Pinpoint the cell where the given text exists, returning its (x, y) midpoint coordinate. 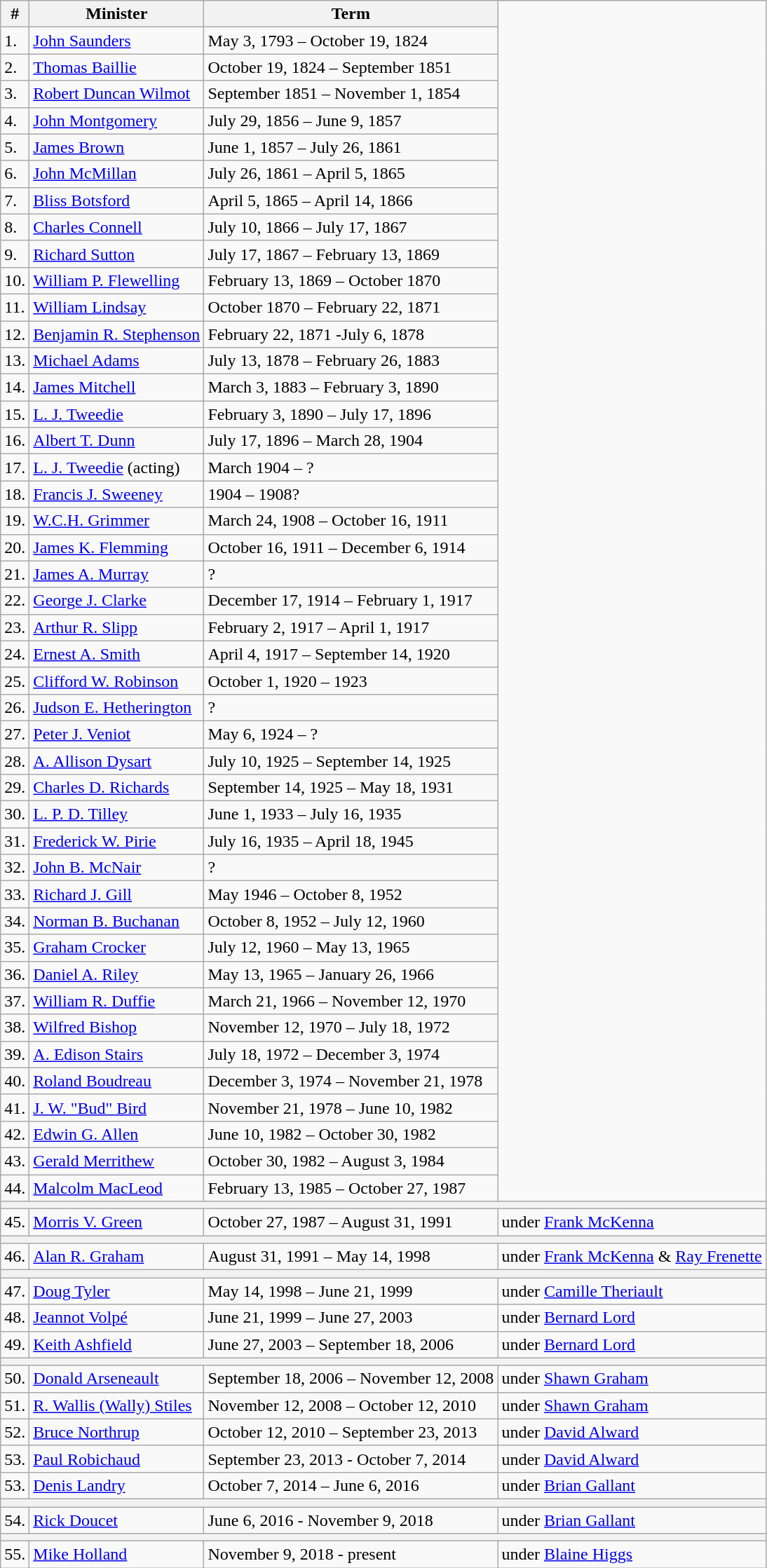
John McMillan (116, 174)
May 6, 1924 – ? (351, 734)
2. (15, 67)
Norman B. Buchanan (116, 921)
25. (15, 681)
8. (15, 227)
17. (15, 468)
24. (15, 654)
February 13, 1869 – October 1870 (351, 280)
February 3, 1890 – July 17, 1896 (351, 414)
March 3, 1883 – February 3, 1890 (351, 388)
under Blaine Higgs (632, 1555)
Gerald Merrithew (116, 1161)
47. (15, 1291)
23. (15, 627)
March 24, 1908 – October 16, 1911 (351, 521)
October 7, 2014 – June 6, 2016 (351, 1485)
July 12, 1960 – May 13, 1965 (351, 948)
37. (15, 1001)
under Frank McKenna & Ray Frenette (632, 1257)
February 2, 1917 – April 1, 1917 (351, 627)
21. (15, 574)
December 17, 1914 – February 1, 1917 (351, 601)
13. (15, 361)
Rick Doucet (116, 1520)
51. (15, 1405)
April 4, 1917 – September 14, 1920 (351, 654)
Michael Adams (116, 361)
July 13, 1878 – February 26, 1883 (351, 361)
June 27, 2003 – September 18, 2006 (351, 1344)
October 12, 2010 – September 23, 2013 (351, 1432)
June 10, 1982 – October 30, 1982 (351, 1134)
William P. Flewelling (116, 280)
44. (15, 1188)
July 10, 1866 – July 17, 1867 (351, 227)
43. (15, 1161)
40. (15, 1081)
A. Edison Stairs (116, 1054)
# (15, 14)
October 8, 1952 – July 12, 1960 (351, 921)
28. (15, 761)
October 16, 1911 – December 6, 1914 (351, 547)
18. (15, 494)
19. (15, 521)
Francis J. Sweeney (116, 494)
4. (15, 121)
50. (15, 1379)
October 30, 1982 – August 3, 1984 (351, 1161)
Edwin G. Allen (116, 1134)
March 21, 1966 – November 12, 1970 (351, 1001)
May 14, 1998 – June 21, 1999 (351, 1291)
November 12, 2008 – October 12, 2010 (351, 1405)
22. (15, 601)
Mike Holland (116, 1555)
July 26, 1861 – April 5, 1865 (351, 174)
July 17, 1867 – February 13, 1869 (351, 254)
31. (15, 841)
Frederick W. Pirie (116, 841)
July 29, 1856 – June 9, 1857 (351, 121)
July 10, 1925 – September 14, 1925 (351, 761)
William Lindsay (116, 307)
November 12, 1970 – July 18, 1972 (351, 1028)
September 14, 1925 – May 18, 1931 (351, 788)
Clifford W. Robinson (116, 681)
12. (15, 334)
Wilfred Bishop (116, 1028)
October 1870 – February 22, 1871 (351, 307)
A. Allison Dysart (116, 761)
September 23, 2013 - October 7, 2014 (351, 1459)
Ernest A. Smith (116, 654)
Richard J. Gill (116, 894)
October 1, 1920 – 1923 (351, 681)
October 27, 1987 – August 31, 1991 (351, 1222)
L. J. Tweedie (acting) (116, 468)
Malcolm MacLeod (116, 1188)
James Brown (116, 147)
August 31, 1991 – May 14, 1998 (351, 1257)
14. (15, 388)
Charles Connell (116, 227)
33. (15, 894)
Minister (116, 14)
George J. Clarke (116, 601)
36. (15, 974)
June 6, 2016 - November 9, 2018 (351, 1520)
Roland Boudreau (116, 1081)
March 1904 – ? (351, 468)
May 13, 1965 – January 26, 1966 (351, 974)
July 18, 1972 – December 3, 1974 (351, 1054)
Richard Sutton (116, 254)
September 18, 2006 – November 12, 2008 (351, 1379)
46. (15, 1257)
32. (15, 868)
February 13, 1985 – October 27, 1987 (351, 1188)
December 3, 1974 – November 21, 1978 (351, 1081)
May 1946 – October 8, 1952 (351, 894)
49. (15, 1344)
July 17, 1896 – March 28, 1904 (351, 441)
Jeannot Volpé (116, 1318)
Alan R. Graham (116, 1257)
Daniel A. Riley (116, 974)
L. J. Tweedie (116, 414)
October 19, 1824 – September 1851 (351, 67)
30. (15, 814)
James K. Flemming (116, 547)
May 3, 1793 – October 19, 1824 (351, 41)
Charles D. Richards (116, 788)
June 1, 1933 – July 16, 1935 (351, 814)
William R. Duffie (116, 1001)
Bruce Northrup (116, 1432)
38. (15, 1028)
W.C.H. Grimmer (116, 521)
1904 – 1908? (351, 494)
Robert Duncan Wilmot (116, 94)
34. (15, 921)
45. (15, 1222)
April 5, 1865 – April 14, 1866 (351, 200)
February 22, 1871 -July 6, 1878 (351, 334)
Donald Arseneault (116, 1379)
42. (15, 1134)
Bliss Botsford (116, 200)
27. (15, 734)
L. P. D. Tilley (116, 814)
Doug Tyler (116, 1291)
John Saunders (116, 41)
September 1851 – November 1, 1854 (351, 94)
Peter J. Veniot (116, 734)
June 21, 1999 – June 27, 2003 (351, 1318)
54. (15, 1520)
20. (15, 547)
Benjamin R. Stephenson (116, 334)
Thomas Baillie (116, 67)
under Frank McKenna (632, 1222)
June 1, 1857 – July 26, 1861 (351, 147)
7. (15, 200)
John B. McNair (116, 868)
52. (15, 1432)
Keith Ashfield (116, 1344)
10. (15, 280)
James Mitchell (116, 388)
R. Wallis (Wally) Stiles (116, 1405)
Denis Landry (116, 1485)
Graham Crocker (116, 948)
3. (15, 94)
41. (15, 1107)
1. (15, 41)
39. (15, 1054)
Arthur R. Slipp (116, 627)
55. (15, 1555)
November 21, 1978 – June 10, 1982 (351, 1107)
under Camille Theriault (632, 1291)
26. (15, 707)
29. (15, 788)
6. (15, 174)
48. (15, 1318)
11. (15, 307)
John Montgomery (116, 121)
Paul Robichaud (116, 1459)
16. (15, 441)
Albert T. Dunn (116, 441)
15. (15, 414)
5. (15, 147)
James A. Murray (116, 574)
July 16, 1935 – April 18, 1945 (351, 841)
November 9, 2018 - present (351, 1555)
Morris V. Green (116, 1222)
J. W. "Bud" Bird (116, 1107)
35. (15, 948)
9. (15, 254)
Term (351, 14)
Judson E. Hetherington (116, 707)
